For the text-containing cell, return its midpoint in [x, y] coordinate format. 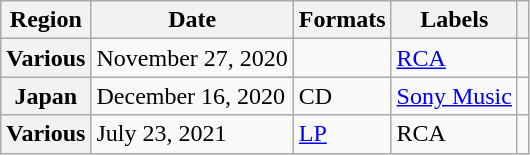
LP [342, 134]
Date [192, 20]
Japan [46, 96]
December 16, 2020 [192, 96]
CD [342, 96]
July 23, 2021 [192, 134]
Sony Music [454, 96]
November 27, 2020 [192, 58]
Region [46, 20]
Formats [342, 20]
Labels [454, 20]
